Scan for the cell matching the given text and deliver its (X, Y) coordinate at center. 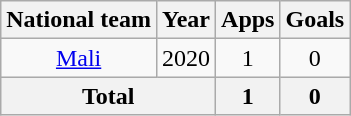
Mali (79, 58)
2020 (186, 58)
Total (108, 96)
National team (79, 20)
Year (186, 20)
Apps (248, 20)
Goals (315, 20)
